Locate the cell with the specified text and output its [X, Y] center coordinate. 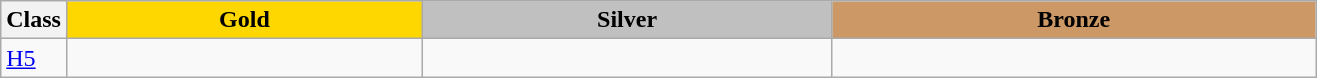
Gold [244, 20]
Bronze [1074, 20]
Silver [626, 20]
H5 [34, 58]
Class [34, 20]
